Find where the given text appears and provide that cell's center as [X, Y] coordinate. 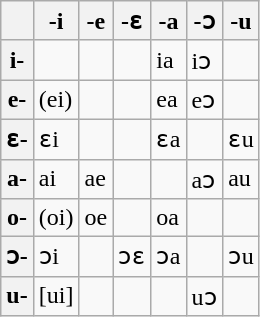
a- [18, 179]
aɔ [204, 179]
ɔɛ [132, 257]
-ɛ [132, 21]
ea [168, 100]
ɔa [168, 257]
-i [56, 21]
ɔu [242, 257]
-a [168, 21]
ɛi [56, 139]
ɛu [242, 139]
eɔ [204, 100]
ai [56, 179]
oe [96, 218]
oa [168, 218]
iɔ [204, 60]
-e [96, 21]
ɛa [168, 139]
[ui] [56, 296]
o- [18, 218]
-u [242, 21]
ɔ- [18, 257]
ɔi [56, 257]
u- [18, 296]
i- [18, 60]
uɔ [204, 296]
ia [168, 60]
-ɔ [204, 21]
(oi) [56, 218]
(ei) [56, 100]
ae [96, 179]
ɛ- [18, 139]
e- [18, 100]
au [242, 179]
